Locate the cell with the specified text and output its [X, Y] center coordinate. 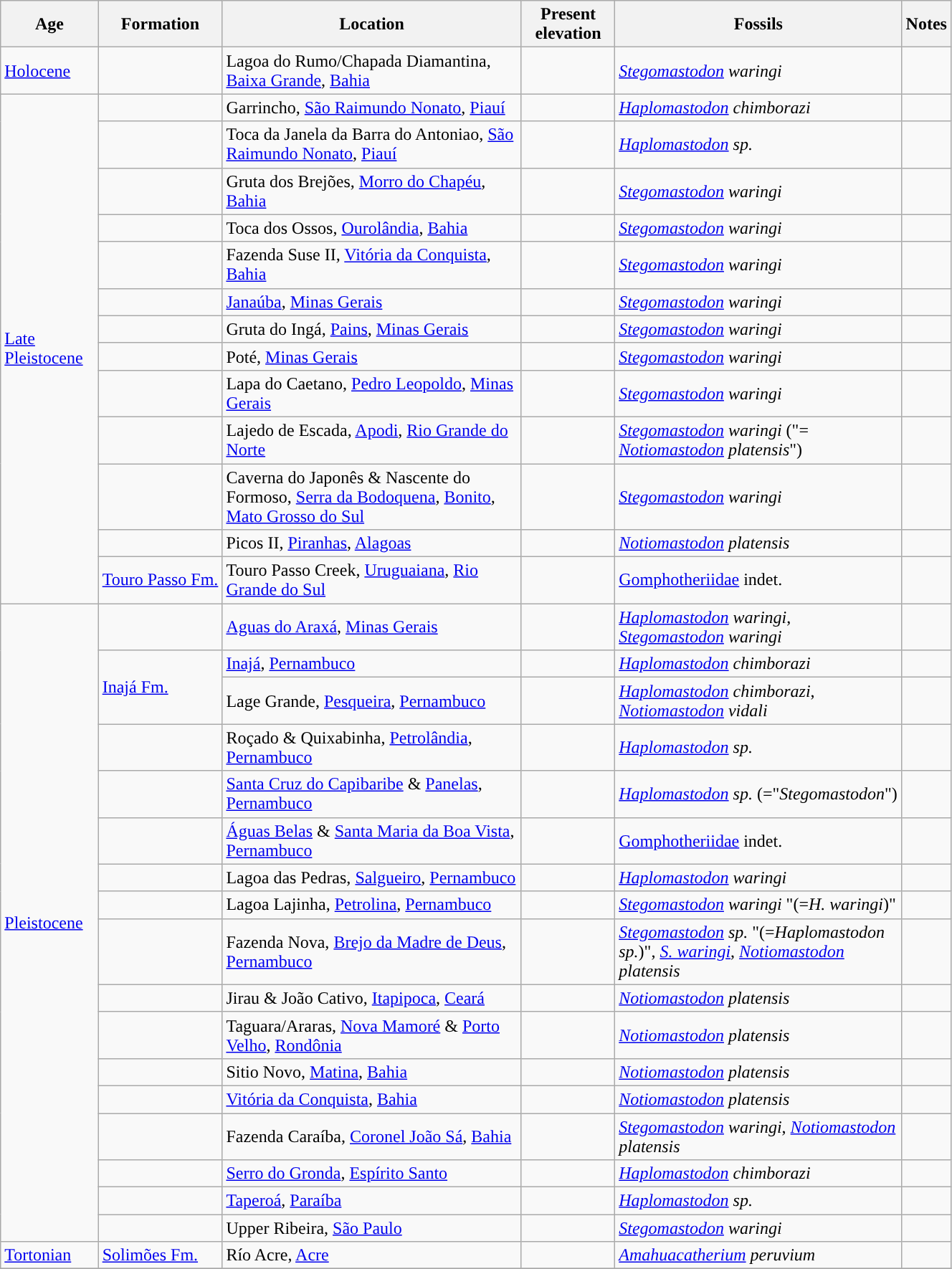
Lajedo de Escada, Apodi, Rio Grande do Norte [371, 440]
Lagoa das Pedras, Salgueiro, Pernambuco [371, 878]
Toca da Janela da Barra do Antoniao, São Raimundo Nonato, Piauí [371, 145]
Touro Passo Creek, Uruguaiana, Rio Grande do Sul [371, 581]
Touro Passo Fm. [161, 581]
Garrincho, São Raimundo Nonato, Piauí [371, 108]
Sitio Novo, Matina, Bahia [371, 1072]
Lagoa Lajinha, Petrolina, Pernambuco [371, 905]
Haplomastodon waringi, Stegomastodon waringi [758, 627]
Lagoa do Rumo/Chapada Diamantina, Baixa Grande, Bahia [371, 70]
Location [371, 24]
Fossils [758, 24]
Notes [926, 24]
Lage Grande, Pesqueira, Pernambuco [371, 701]
Haplomastodon sp. (="Stegomastodon") [758, 794]
Haplomastodon waringi [758, 878]
Toca dos Ossos, Ourolândia, Bahia [371, 228]
Lapa do Caetano, Pedro Leopoldo, Minas Gerais [371, 393]
Águas Belas & Santa Maria da Boa Vista, Pernambuco [371, 840]
Río Acre, Acre [371, 1255]
Solimões Fm. [161, 1255]
Holocene [49, 70]
Stegomastodon waringi, Notiomastodon platensis [758, 1136]
Taguara/Araras, Nova Mamoré & Porto Velho, Rondônia [371, 1035]
Fazenda Suse II, Vitória da Conquista, Bahia [371, 265]
Janaúba, Minas Gerais [371, 302]
Gruta do Ingá, Pains, Minas Gerais [371, 329]
Haplomastodon chimborazi, Notiomastodon vidali [758, 701]
Roçado & Quixabinha, Petrolândia, Pernambuco [371, 747]
Poté, Minas Gerais [371, 356]
Caverna do Japonês & Nascente do Formoso, Serra da Bodoquena, Bonito, Mato Grosso do Sul [371, 496]
Late Pleistocene [49, 348]
Santa Cruz do Capibaribe & Panelas, Pernambuco [371, 794]
Present elevation [568, 24]
Stegomastodon sp. "(=Haplomastodon sp.)", S. waringi, Notiomastodon platensis [758, 951]
Pleistocene [49, 923]
Age [49, 24]
Jirau & João Cativo, Itapipoca, Ceará [371, 998]
Picos II, Piranhas, Alagoas [371, 543]
Fazenda Nova, Brejo da Madre de Deus, Pernambuco [371, 951]
Aguas do Araxá, Minas Gerais [371, 627]
Stegomastodon waringi "(=H. waringi)" [758, 905]
Inajá, Pernambuco [371, 664]
Tortonian [49, 1255]
Inajá Fm. [161, 687]
Upper Ribeira, São Paulo [371, 1228]
Gruta dos Brejões, Morro do Chapéu, Bahia [371, 191]
Stegomastodon waringi ("= Notiomastodon platensis") [758, 440]
Vitória da Conquista, Bahia [371, 1099]
Formation [161, 24]
Fazenda Caraíba, Coronel João Sá, Bahia [371, 1136]
Serro do Gronda, Espírito Santo [371, 1174]
Taperoá, Paraíba [371, 1201]
Amahuacatherium peruvium [758, 1255]
